For the text-containing cell, return its midpoint in (x, y) coordinate format. 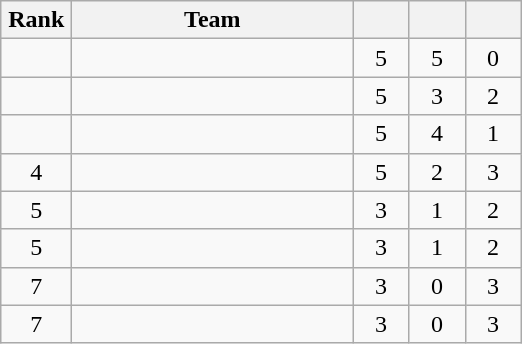
Team (212, 20)
Rank (36, 20)
